For the text-containing cell, return its midpoint in [X, Y] coordinate format. 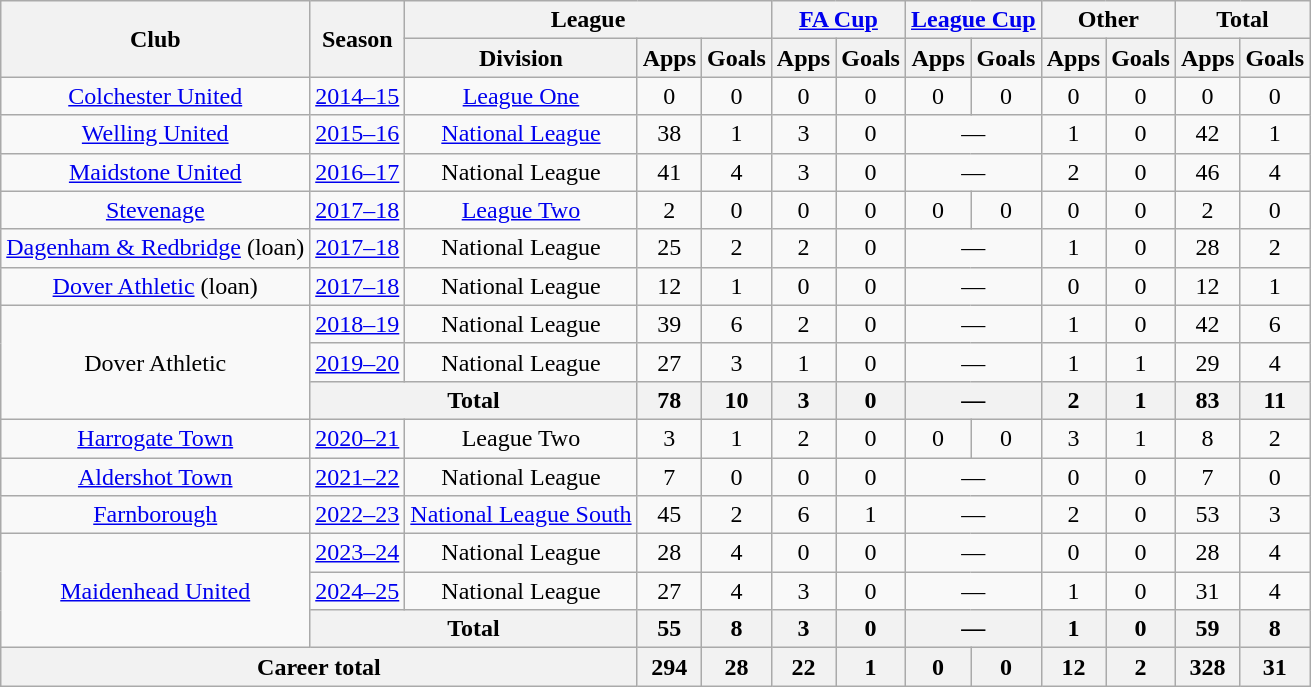
Division [521, 58]
10 [737, 400]
National League South [521, 515]
Club [156, 39]
46 [1207, 172]
Other [1108, 20]
Harrogate Town [156, 438]
2014–15 [358, 96]
53 [1207, 515]
2021–22 [358, 477]
Career total [319, 667]
294 [669, 667]
2024–25 [358, 591]
55 [669, 629]
2019–20 [358, 362]
22 [803, 667]
Maidstone United [156, 172]
2020–21 [358, 438]
45 [669, 515]
2015–16 [358, 134]
Farnborough [156, 515]
FA Cup [838, 20]
2018–19 [358, 324]
Aldershot Town [156, 477]
Season [358, 39]
2022–23 [358, 515]
Stevenage [156, 210]
29 [1207, 362]
83 [1207, 400]
78 [669, 400]
38 [669, 134]
328 [1207, 667]
2016–17 [358, 172]
League Cup [973, 20]
41 [669, 172]
Dagenham & Redbridge (loan) [156, 248]
59 [1207, 629]
2023–24 [358, 553]
Dover Athletic [156, 362]
League [588, 20]
39 [669, 324]
Dover Athletic (loan) [156, 286]
Welling United [156, 134]
League One [521, 96]
11 [1275, 400]
Maidenhead United [156, 591]
25 [669, 248]
Colchester United [156, 96]
